For the text-containing cell, return its midpoint in (x, y) coordinate format. 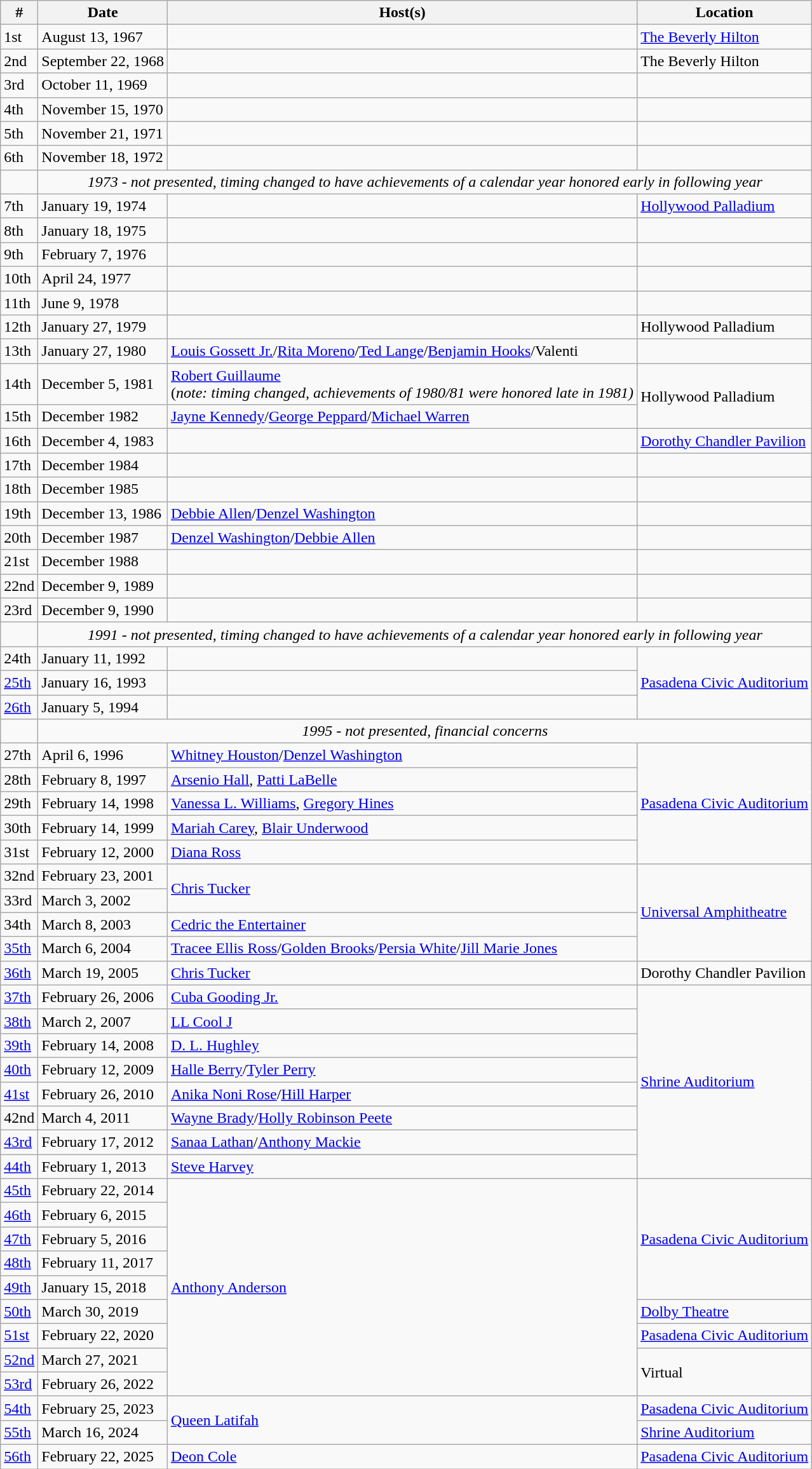
Denzel Washington/Debbie Allen (403, 538)
Whitney Houston/Denzel Washington (403, 755)
March 16, 2024 (103, 1432)
November 15, 1970 (103, 109)
52nd (19, 1360)
Deon Cole (403, 1456)
February 14, 2008 (103, 1045)
LL Cool J (403, 1021)
34th (19, 924)
December 5, 1981 (103, 384)
December 13, 1986 (103, 513)
42nd (19, 1118)
April 24, 1977 (103, 278)
35th (19, 949)
Anthony Anderson (403, 1287)
February 6, 2015 (103, 1215)
March 30, 2019 (103, 1311)
20th (19, 538)
1st (19, 37)
2nd (19, 61)
February 26, 2010 (103, 1093)
48th (19, 1263)
January 15, 2018 (103, 1287)
49th (19, 1287)
September 22, 1968 (103, 61)
14th (19, 384)
March 8, 2003 (103, 924)
January 11, 1992 (103, 658)
January 27, 1980 (103, 351)
45th (19, 1191)
13th (19, 351)
August 13, 1967 (103, 37)
38th (19, 1021)
December 1982 (103, 417)
February 22, 2014 (103, 1191)
1991 - not presented, timing changed to have achievements of a calendar year honored early in following year (425, 634)
Sanaa Lathan/Anthony Mackie (403, 1142)
3rd (19, 85)
January 16, 1993 (103, 682)
December 9, 1989 (103, 586)
4th (19, 109)
January 5, 1994 (103, 707)
December 4, 1983 (103, 441)
Location (724, 13)
November 21, 1971 (103, 133)
Diana Ross (403, 852)
10th (19, 278)
28th (19, 780)
50th (19, 1311)
November 18, 1972 (103, 158)
December 1984 (103, 465)
Queen Latifah (403, 1420)
31st (19, 852)
Dolby Theatre (724, 1311)
February 14, 1999 (103, 828)
February 17, 2012 (103, 1142)
Cuba Gooding Jr. (403, 997)
Anika Noni Rose/Hill Harper (403, 1093)
February 23, 2001 (103, 876)
December 1988 (103, 562)
February 14, 1998 (103, 804)
D. L. Hughley (403, 1045)
February 26, 2006 (103, 997)
Virtual (724, 1372)
30th (19, 828)
1995 - not presented, financial concerns (425, 731)
February 25, 2023 (103, 1408)
24th (19, 658)
5th (19, 133)
37th (19, 997)
53rd (19, 1384)
16th (19, 441)
Mariah Carey, Blair Underwood (403, 828)
40th (19, 1069)
Wayne Brady/Holly Robinson Peete (403, 1118)
October 11, 1969 (103, 85)
February 7, 1976 (103, 254)
25th (19, 682)
February 12, 2000 (103, 852)
21st (19, 562)
Cedric the Entertainer (403, 924)
23rd (19, 610)
February 22, 2025 (103, 1456)
44th (19, 1167)
Robert Guillaume(note: timing changed, achievements of 1980/81 were honored late in 1981) (403, 384)
51st (19, 1336)
Host(s) (403, 13)
Arsenio Hall, Patti LaBelle (403, 780)
11th (19, 303)
Steve Harvey (403, 1167)
Halle Berry/Tyler Perry (403, 1069)
February 26, 2022 (103, 1384)
7th (19, 206)
46th (19, 1215)
54th (19, 1408)
12th (19, 327)
17th (19, 465)
Tracee Ellis Ross/Golden Brooks/Persia White/Jill Marie Jones (403, 949)
6th (19, 158)
March 2, 2007 (103, 1021)
February 11, 2017 (103, 1263)
9th (19, 254)
22nd (19, 586)
December 1987 (103, 538)
Universal Amphitheatre (724, 912)
18th (19, 489)
Jayne Kennedy/George Peppard/Michael Warren (403, 417)
January 27, 1979 (103, 327)
33rd (19, 900)
27th (19, 755)
June 9, 1978 (103, 303)
February 1, 2013 (103, 1167)
56th (19, 1456)
29th (19, 804)
December 9, 1990 (103, 610)
47th (19, 1239)
March 6, 2004 (103, 949)
January 19, 1974 (103, 206)
Vanessa L. Williams, Gregory Hines (403, 804)
55th (19, 1432)
32nd (19, 876)
March 27, 2021 (103, 1360)
26th (19, 707)
19th (19, 513)
36th (19, 973)
1973 - not presented, timing changed to have achievements of a calendar year honored early in following year (425, 182)
January 18, 1975 (103, 230)
# (19, 13)
8th (19, 230)
43rd (19, 1142)
December 1985 (103, 489)
February 8, 1997 (103, 780)
February 5, 2016 (103, 1239)
April 6, 1996 (103, 755)
Debbie Allen/Denzel Washington (403, 513)
February 22, 2020 (103, 1336)
March 4, 2011 (103, 1118)
41st (19, 1093)
Louis Gossett Jr./Rita Moreno/Ted Lange/Benjamin Hooks/Valenti (403, 351)
15th (19, 417)
39th (19, 1045)
February 12, 2009 (103, 1069)
Date (103, 13)
March 19, 2005 (103, 973)
March 3, 2002 (103, 900)
